Return (X, Y) of the center of cell containing provided text 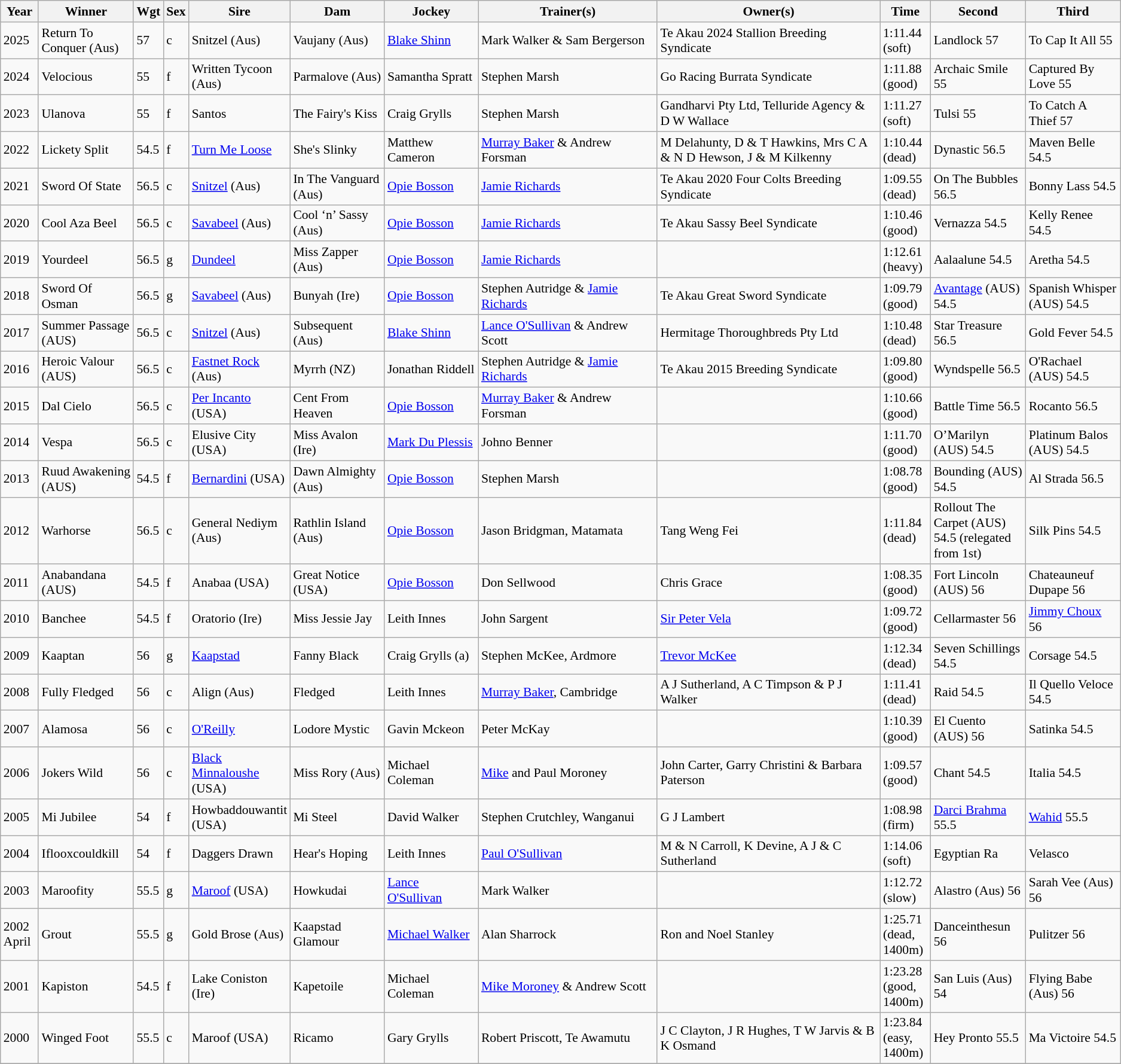
1:11.84 (dead) (905, 531)
Heroic Valour (AUS) (86, 370)
1:12.34 (dead) (905, 656)
Wyndspelle 56.5 (978, 370)
Te Akau 2020 Four Colts Breeding Syndicate (768, 187)
Oratorio (Ire) (240, 620)
Mike and Paul Moroney (568, 773)
Lake Coniston (Ire) (240, 987)
Stephen Crutchley, Wanganui (568, 817)
Bounding (AUS) 54.5 (978, 478)
Fledged (337, 693)
2022 (20, 150)
Lance O'Sullivan (432, 890)
2011 (20, 583)
To Cap It All 55 (1073, 41)
Jason Bridgman, Matamata (568, 531)
Jockey (432, 11)
Vaujany (Aus) (337, 41)
Wahid 55.5 (1073, 817)
Dynastic 56.5 (978, 150)
Great Notice (USA) (337, 583)
Grout (86, 934)
Mark Walker & Sam Bergerson (568, 41)
O'Reilly (240, 728)
2009 (20, 656)
Fully Fledged (86, 693)
Te Akau Great Sword Syndicate (768, 297)
Captured By Love 55 (1073, 77)
Alastro (Aus) 56 (978, 890)
Cellarmaster 56 (978, 620)
Johno Benner (568, 443)
2020 (20, 222)
Myrrh (NZ) (337, 370)
Peter McKay (568, 728)
1:11.70 (good) (905, 443)
Alamosa (86, 728)
Chateauneuf Dupape 56 (1073, 583)
Il Quello Veloce 54.5 (1073, 693)
Italia 54.5 (1073, 773)
1:14.06 (soft) (905, 854)
2019 (20, 260)
2016 (20, 370)
Third (1073, 11)
Hermitage Thoroughbreds Pty Ltd (768, 333)
2010 (20, 620)
Raid 54.5 (978, 693)
Warhorse (86, 531)
Align (Aus) (240, 693)
Fastnet Rock (Aus) (240, 370)
Te Akau 2024 Stallion Breeding Syndicate (768, 41)
O’Marilyn (AUS) 54.5 (978, 443)
1:09.55 (dead) (905, 187)
Dam (337, 11)
Miss Jessie Jay (337, 620)
Miss Rory (Aus) (337, 773)
Rollout The Carpet (AUS) 54.5 (relegated from 1st) (978, 531)
Santos (240, 114)
Hey Pronto 55.5 (978, 1038)
2017 (20, 333)
Flying Babe (Aus) 56 (1073, 987)
Egyptian Ra (978, 854)
Bunyah (Ire) (337, 297)
Velocious (86, 77)
M Delahunty, D & T Hawkins, Mrs C A & N D Hewson, J & M Kilkenny (768, 150)
1:11.27 (soft) (905, 114)
1:08.78 (good) (905, 478)
1:12.72 (slow) (905, 890)
Satinka 54.5 (1073, 728)
Sire (240, 11)
John Sargent (568, 620)
1:10.39 (good) (905, 728)
Trevor McKee (768, 656)
Chant 54.5 (978, 773)
Go Racing Burrata Syndicate (768, 77)
1:23.84 (easy, 1400m) (905, 1038)
Black Minnaloushe (USA) (240, 773)
Banchee (86, 620)
2025 (20, 41)
She's Slinky (337, 150)
1:08.98 (firm) (905, 817)
The Fairy's Kiss (337, 114)
Time (905, 11)
San Luis (Aus) 54 (978, 987)
1:09.72 (good) (905, 620)
M & N Carroll, K Devine, A J & C Sutherland (768, 854)
Michael Walker (432, 934)
Sex (176, 11)
Jokers Wild (86, 773)
Anabandana (AUS) (86, 583)
Yourdeel (86, 260)
Star Treasure 56.5 (978, 333)
Kapetoile (337, 987)
Al Strada 56.5 (1073, 478)
57 (148, 41)
Robert Priscott, Te Awamutu (568, 1038)
1:11.88 (good) (905, 77)
Turn Me Loose (240, 150)
Maroofity (86, 890)
Kaaptan (86, 656)
1:25.71 (dead, 1400m) (905, 934)
2008 (20, 693)
1:10.48 (dead) (905, 333)
Chris Grace (768, 583)
Don Sellwood (568, 583)
Mark Walker (568, 890)
Danceinthesun 56 (978, 934)
Samantha Spratt (432, 77)
Lance O'Sullivan & Andrew Scott (568, 333)
Gandharvi Pty Ltd, Telluride Agency & D W Wallace (768, 114)
Miss Zapper (Aus) (337, 260)
O'Rachael (AUS) 54.5 (1073, 370)
Seven Schillings 54.5 (978, 656)
Dal Cielo (86, 406)
Kaapstad Glamour (337, 934)
Year (20, 11)
Written Tycoon (Aus) (240, 77)
2003 (20, 890)
Aalaalune 54.5 (978, 260)
2004 (20, 854)
Velasco (1073, 854)
Second (978, 11)
Silk Pins 54.5 (1073, 531)
On The Bubbles 56.5 (978, 187)
1:10.44 (dead) (905, 150)
2014 (20, 443)
2005 (20, 817)
1:09.80 (good) (905, 370)
2012 (20, 531)
2002 April (20, 934)
El Cuento (AUS) 56 (978, 728)
G J Lambert (768, 817)
1:12.61 (heavy) (905, 260)
In The Vanguard (Aus) (337, 187)
Maven Belle 54.5 (1073, 150)
Tang Weng Fei (768, 531)
John Carter, Garry Christini & Barbara Paterson (768, 773)
Te Akau 2015 Breeding Syndicate (768, 370)
Landlock 57 (978, 41)
Per Incanto (USA) (240, 406)
David Walker (432, 817)
Trainer(s) (568, 11)
2015 (20, 406)
Jimmy Choux 56 (1073, 620)
Howbaddouwantit (USA) (240, 817)
J C Clayton, J R Hughes, T W Jarvis & B K Osmand (768, 1038)
Archaic Smile 55 (978, 77)
Ma Victoire 54.5 (1073, 1038)
Cool ‘n’ Sassy (Aus) (337, 222)
Rocanto 56.5 (1073, 406)
Howkudai (337, 890)
Anabaa (USA) (240, 583)
1:09.57 (good) (905, 773)
Spanish Whisper (AUS) 54.5 (1073, 297)
Aretha 54.5 (1073, 260)
Bernardini (USA) (240, 478)
Sword Of State (86, 187)
Kaapstad (240, 656)
Vernazza 54.5 (978, 222)
1:11.44 (soft) (905, 41)
1:08.35 (good) (905, 583)
A J Sutherland, A C Timpson & P J Walker (768, 693)
2021 (20, 187)
Cent From Heaven (337, 406)
1:10.46 (good) (905, 222)
Mike Moroney & Andrew Scott (568, 987)
Fort Lincoln (AUS) 56 (978, 583)
Ricamo (337, 1038)
Gavin Mckeon (432, 728)
Pulitzer 56 (1073, 934)
Mi Steel (337, 817)
Mi Jubilee (86, 817)
Craig Grylls (432, 114)
Fanny Black (337, 656)
Bonny Lass 54.5 (1073, 187)
Battle Time 56.5 (978, 406)
Ulanova (86, 114)
Mark Du Plessis (432, 443)
Sword Of Osman (86, 297)
2013 (20, 478)
To Catch A Thief 57 (1073, 114)
Gold Fever 54.5 (1073, 333)
1:23.28 (good, 1400m) (905, 987)
Summer Passage (AUS) (86, 333)
Return To Conquer (Aus) (86, 41)
Miss Avalon (Ire) (337, 443)
Dundeel (240, 260)
Avantage (AUS) 54.5 (978, 297)
Paul O'Sullivan (568, 854)
Darci Brahma 55.5 (978, 817)
Parmalove (Aus) (337, 77)
2023 (20, 114)
Sarah Vee (Aus) 56 (1073, 890)
Stephen McKee, Ardmore (568, 656)
2006 (20, 773)
Corsage 54.5 (1073, 656)
Platinum Balos (AUS) 54.5 (1073, 443)
Te Akau Sassy Beel Syndicate (768, 222)
1:11.41 (dead) (905, 693)
2000 (20, 1038)
Dawn Almighty (Aus) (337, 478)
Lodore Mystic (337, 728)
1:10.66 (good) (905, 406)
Matthew Cameron (432, 150)
Elusive City (USA) (240, 443)
Iflooxcouldkill (86, 854)
Winged Foot (86, 1038)
Murray Baker, Cambridge (568, 693)
Alan Sharrock (568, 934)
Gold Brose (Aus) (240, 934)
Ron and Noel Stanley (768, 934)
Subsequent (Aus) (337, 333)
General Nediym (Aus) (240, 531)
Kapiston (86, 987)
2018 (20, 297)
1:09.79 (good) (905, 297)
Jonathan Riddell (432, 370)
Tulsi 55 (978, 114)
2001 (20, 987)
Sir Peter Vela (768, 620)
Cool Aza Beel (86, 222)
Kelly Renee 54.5 (1073, 222)
Gary Grylls (432, 1038)
Owner(s) (768, 11)
2007 (20, 728)
Winner (86, 11)
Ruud Awakening (AUS) (86, 478)
2024 (20, 77)
Lickety Split (86, 150)
Wgt (148, 11)
Daggers Drawn (240, 854)
Craig Grylls (a) (432, 656)
Vespa (86, 443)
Hear's Hoping (337, 854)
Rathlin Island (Aus) (337, 531)
